Find where the given text appears and provide that cell's center as [X, Y] coordinate. 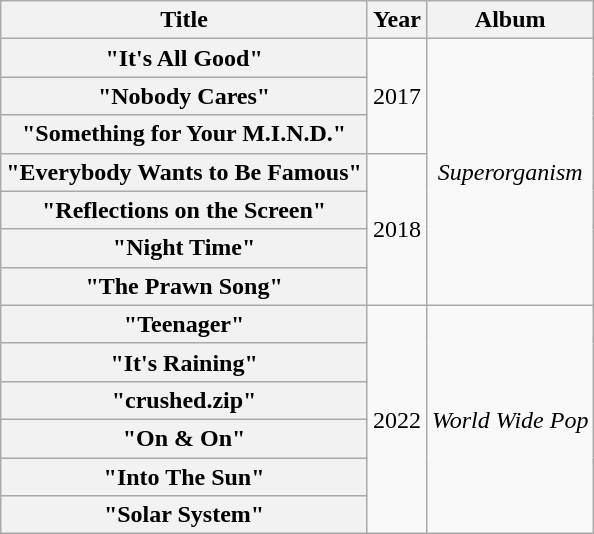
2017 [396, 96]
"Everybody Wants to Be Famous" [184, 172]
Superorganism [510, 172]
2018 [396, 229]
"Reflections on the Screen" [184, 210]
"It's All Good" [184, 58]
Year [396, 20]
"Nobody Cares" [184, 96]
"Night Time" [184, 248]
"On & On" [184, 438]
2022 [396, 419]
"crushed.zip" [184, 400]
"Solar System" [184, 515]
Album [510, 20]
Title [184, 20]
"Into The Sun" [184, 477]
"It's Raining" [184, 362]
World Wide Pop [510, 419]
"Teenager" [184, 324]
"The Prawn Song" [184, 286]
"Something for Your M.I.N.D." [184, 134]
